Scan for the cell matching the given text and deliver its [X, Y] coordinate at center. 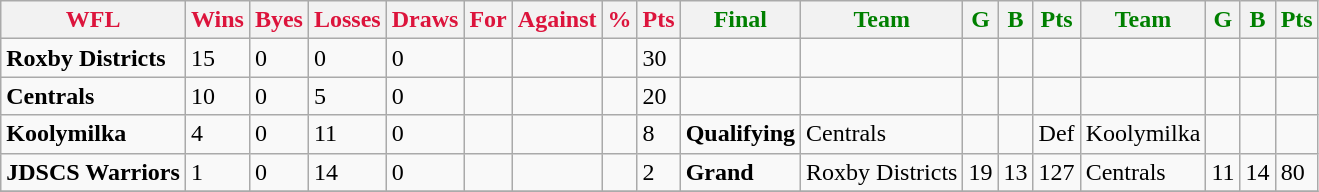
Def [1056, 134]
5 [347, 96]
Final [740, 20]
8 [658, 134]
Byes [278, 20]
30 [658, 58]
Losses [347, 20]
JDSCS Warriors [94, 172]
Against [557, 20]
Wins [217, 20]
80 [1296, 172]
19 [980, 172]
20 [658, 96]
For [488, 20]
Grand [740, 172]
1 [217, 172]
127 [1056, 172]
4 [217, 134]
13 [1016, 172]
WFL [94, 20]
Draws [425, 20]
2 [658, 172]
% [620, 20]
Qualifying [740, 134]
15 [217, 58]
10 [217, 96]
